Extract the [x, y] coordinate from the center of the cell holding the provided text.  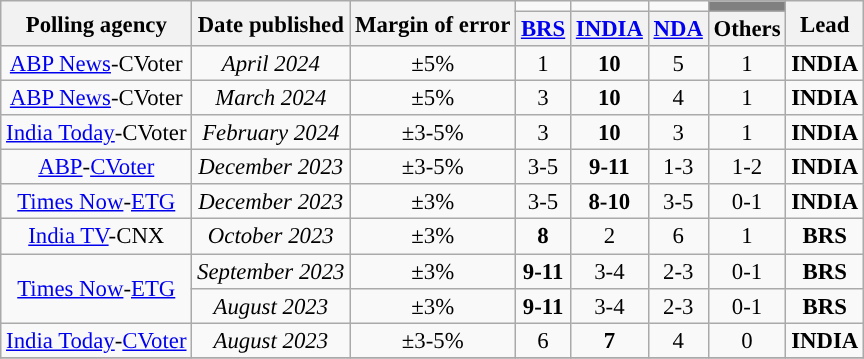
October 2023 [271, 236]
Polling agency [96, 24]
Lead [825, 24]
March 2024 [271, 98]
India TV-CNX [96, 236]
Others [747, 30]
Date published [271, 24]
April 2024 [271, 64]
ABP-CVoter [96, 168]
2 [610, 236]
0 [747, 340]
1-2 [747, 168]
NDA [678, 30]
Margin of error [433, 24]
September 2023 [271, 272]
8 [544, 236]
5 [678, 64]
7 [610, 340]
February 2024 [271, 132]
8-10 [610, 202]
1-3 [678, 168]
